Capture the cell that displays the provided text and extract its [x, y] central coordinate. 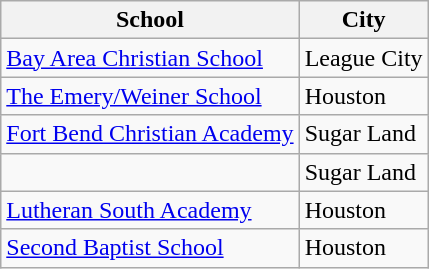
Bay Area Christian School [150, 58]
Second Baptist School [150, 248]
League City [364, 58]
School [150, 20]
City [364, 20]
Fort Bend Christian Academy [150, 134]
Lutheran South Academy [150, 210]
The Emery/Weiner School [150, 96]
